Pinpoint the cell where the given text exists, returning its (X, Y) midpoint coordinate. 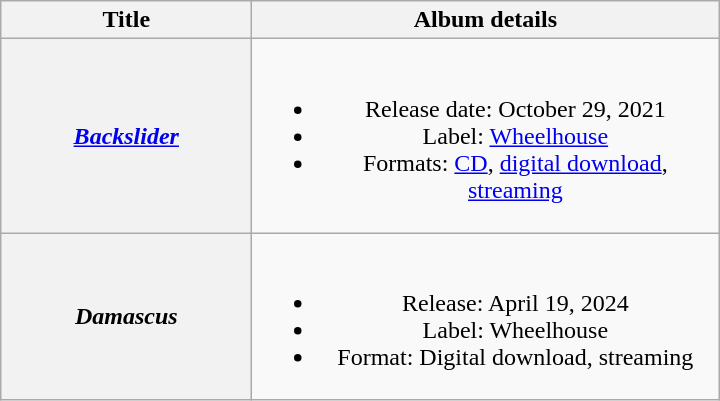
Backslider (126, 136)
Damascus (126, 316)
Release date: October 29, 2021Label: WheelhouseFormats: CD, digital download, streaming (486, 136)
Album details (486, 20)
Release: April 19, 2024Label: WheelhouseFormat: Digital download, streaming (486, 316)
Title (126, 20)
